Identify which cell holds the provided text, then report its (X, Y) central coordinate. 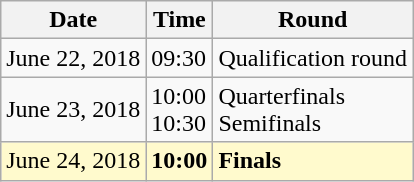
Qualification round (313, 58)
June 23, 2018 (74, 110)
Date (74, 20)
Time (180, 20)
10:00 (180, 161)
Finals (313, 161)
10:0010:30 (180, 110)
June 24, 2018 (74, 161)
Round (313, 20)
09:30 (180, 58)
QuarterfinalsSemifinals (313, 110)
June 22, 2018 (74, 58)
